From the cell containing the given text, extract its center point as (x, y) coordinate. 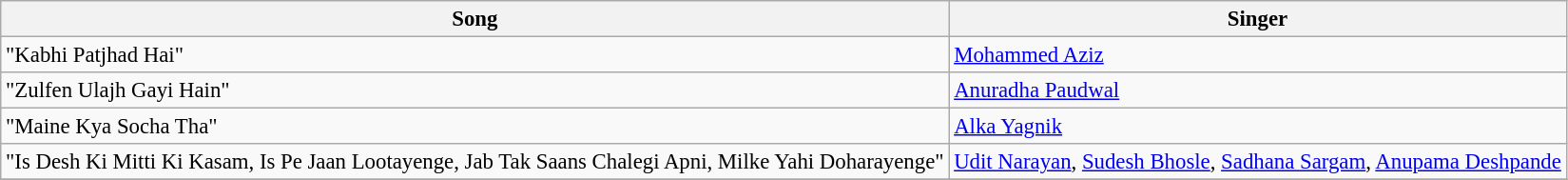
Udit Narayan, Sudesh Bhosle, Sadhana Sargam, Anupama Deshpande (1257, 162)
"Maine Kya Socha Tha" (475, 127)
"Zulfen Ulajh Gayi Hain" (475, 90)
Mohammed Aziz (1257, 55)
Alka Yagnik (1257, 127)
Anuradha Paudwal (1257, 90)
Song (475, 19)
"Is Desh Ki Mitti Ki Kasam, Is Pe Jaan Lootayenge, Jab Tak Saans Chalegi Apni, Milke Yahi Doharayenge" (475, 162)
"Kabhi Patjhad Hai" (475, 55)
Singer (1257, 19)
